Determine the [X, Y] coordinate at the center of the cell enclosing the given text.  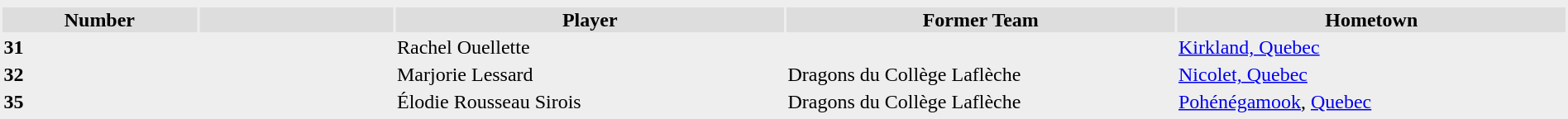
Hometown [1372, 20]
31 [99, 47]
Former Team [981, 20]
Kirkland, Quebec [1372, 47]
Marjorie Lessard [590, 74]
Pohénégamook, Quebec [1372, 102]
Nicolet, Quebec [1372, 74]
Number [99, 20]
Élodie Rousseau Sirois [590, 102]
32 [99, 74]
35 [99, 102]
Rachel Ouellette [590, 47]
Player [590, 20]
